Output the (X, Y) coordinate of the center of the cell containing the given text.  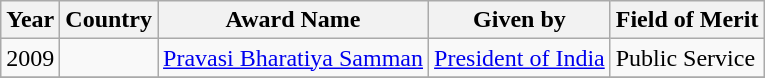
Award Name (294, 20)
Pravasi Bharatiya Samman (294, 58)
Given by (520, 20)
President of India (520, 58)
Public Service (687, 58)
Year (30, 20)
Field of Merit (687, 20)
Country (109, 20)
2009 (30, 58)
